Search for the cell housing the specified text and yield its (X, Y) center coordinate. 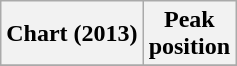
Chart (2013) (72, 34)
Peakposition (189, 34)
